Scan for the cell matching the given text and deliver its (X, Y) coordinate at center. 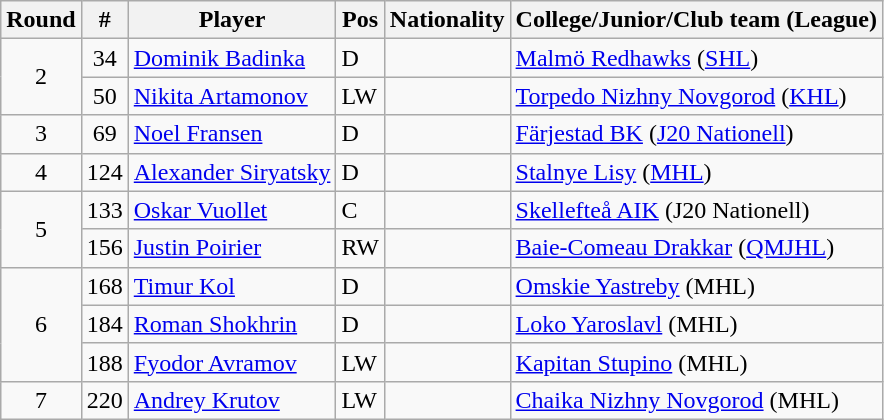
4 (41, 172)
Stalnye Lisy (MHL) (696, 172)
6 (41, 324)
# (104, 20)
220 (104, 400)
Torpedo Nizhny Novgorod (KHL) (696, 96)
RW (360, 248)
Omskie Yastreby (MHL) (696, 286)
2 (41, 77)
Loko Yaroslavl (MHL) (696, 324)
168 (104, 286)
Timur Kol (232, 286)
133 (104, 210)
Skellefteå AIK (J20 Nationell) (696, 210)
34 (104, 58)
Färjestad BK (J20 Nationell) (696, 134)
Pos (360, 20)
C (360, 210)
Noel Fransen (232, 134)
College/Junior/Club team (League) (696, 20)
7 (41, 400)
69 (104, 134)
50 (104, 96)
Chaika Nizhny Novgorod (MHL) (696, 400)
Baie-Comeau Drakkar (QMJHL) (696, 248)
188 (104, 362)
Oskar Vuollet (232, 210)
Alexander Siryatsky (232, 172)
Round (41, 20)
124 (104, 172)
184 (104, 324)
Kapitan Stupino (MHL) (696, 362)
Justin Poirier (232, 248)
Dominik Badinka (232, 58)
Malmö Redhawks (SHL) (696, 58)
Roman Shokhrin (232, 324)
156 (104, 248)
Andrey Krutov (232, 400)
Nationality (447, 20)
3 (41, 134)
Nikita Artamonov (232, 96)
Player (232, 20)
Fyodor Avramov (232, 362)
5 (41, 229)
